Output the (x, y) coordinate of the center of the cell containing the given text.  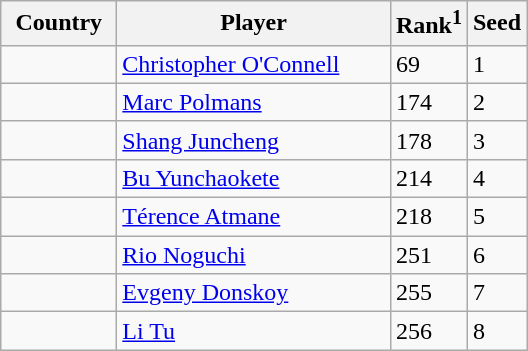
Seed (496, 24)
7 (496, 293)
Rio Noguchi (254, 255)
218 (428, 217)
Li Tu (254, 331)
Marc Polmans (254, 102)
2 (496, 102)
251 (428, 255)
8 (496, 331)
178 (428, 140)
Christopher O'Connell (254, 64)
Rank1 (428, 24)
69 (428, 64)
Country (59, 24)
255 (428, 293)
174 (428, 102)
214 (428, 178)
4 (496, 178)
256 (428, 331)
Evgeny Donskoy (254, 293)
6 (496, 255)
5 (496, 217)
Shang Juncheng (254, 140)
1 (496, 64)
Player (254, 24)
Bu Yunchaokete (254, 178)
Térence Atmane (254, 217)
3 (496, 140)
